Find where the given text appears and provide that cell's center as [X, Y] coordinate. 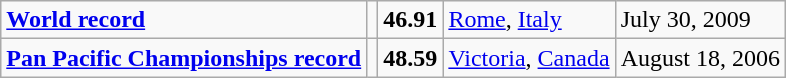
World record [184, 20]
Victoria, Canada [529, 58]
July 30, 2009 [700, 20]
48.59 [410, 58]
Rome, Italy [529, 20]
August 18, 2006 [700, 58]
Pan Pacific Championships record [184, 58]
46.91 [410, 20]
